Find where the given text appears and provide that cell's center as (X, Y) coordinate. 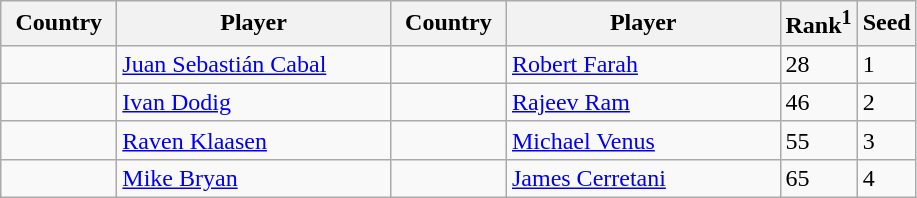
46 (818, 102)
55 (818, 140)
Michael Venus (643, 140)
Robert Farah (643, 64)
Juan Sebastián Cabal (254, 64)
1 (886, 64)
Mike Bryan (254, 178)
Ivan Dodig (254, 102)
65 (818, 178)
3 (886, 140)
Seed (886, 24)
2 (886, 102)
Rajeev Ram (643, 102)
James Cerretani (643, 178)
4 (886, 178)
Rank1 (818, 24)
28 (818, 64)
Raven Klaasen (254, 140)
